Locate the cell with the specified text and output its (X, Y) center coordinate. 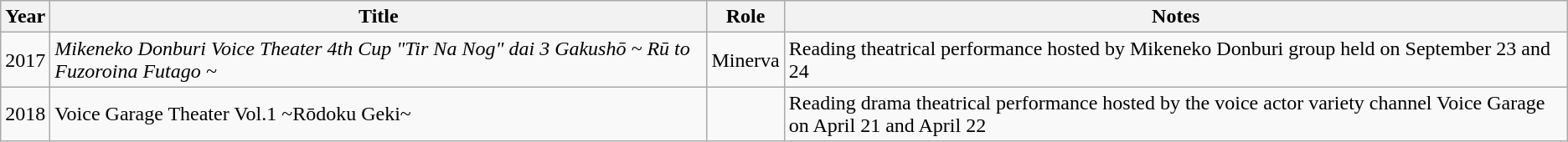
Voice Garage Theater Vol.1 ~Rōdoku Geki~ (379, 114)
Notes (1176, 17)
Reading theatrical performance hosted by Mikeneko Donburi group held on September 23 and 24 (1176, 60)
Role (745, 17)
Minerva (745, 60)
Mikeneko Donburi Voice Theater 4th Cup "Tir Na Nog" dai 3 Gakushō ~ Rū to Fuzoroina Futago ~ (379, 60)
2018 (25, 114)
2017 (25, 60)
Year (25, 17)
Title (379, 17)
Reading drama theatrical performance hosted by the voice actor variety channel Voice Garage on April 21 and April 22 (1176, 114)
